Capture the cell that displays the provided text and extract its (X, Y) central coordinate. 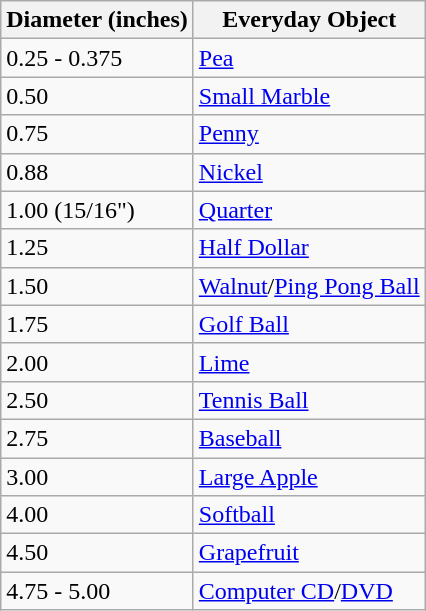
4.00 (98, 515)
4.75 - 5.00 (98, 591)
1.75 (98, 324)
Grapefruit (309, 553)
1.50 (98, 286)
Half Dollar (309, 248)
Tennis Ball (309, 400)
1.00 (15/16") (98, 210)
Softball (309, 515)
Large Apple (309, 477)
Walnut/Ping Pong Ball (309, 286)
Diameter (inches) (98, 20)
0.88 (98, 172)
0.75 (98, 134)
1.25 (98, 248)
Golf Ball (309, 324)
Computer CD/DVD (309, 591)
Nickel (309, 172)
Pea (309, 58)
Baseball (309, 438)
3.00 (98, 477)
Lime (309, 362)
2.00 (98, 362)
Penny (309, 134)
0.25 - 0.375 (98, 58)
2.75 (98, 438)
Everyday Object (309, 20)
Quarter (309, 210)
4.50 (98, 553)
Small Marble (309, 96)
2.50 (98, 400)
0.50 (98, 96)
